Provide the (x, y) coordinate of the cell's center where the given text is located.  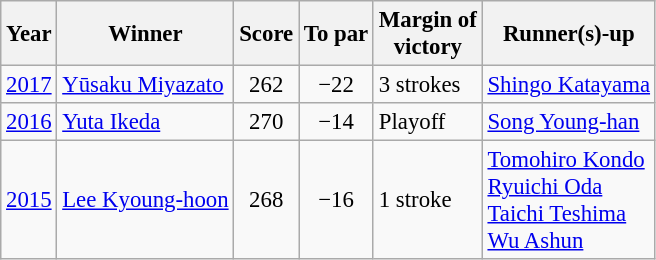
−16 (336, 200)
−22 (336, 85)
Winner (146, 34)
262 (266, 85)
Song Young-han (568, 122)
3 strokes (428, 85)
2017 (29, 85)
Tomohiro Kondo Ryuichi Oda Taichi Teshima Wu Ashun (568, 200)
2016 (29, 122)
Runner(s)-up (568, 34)
−14 (336, 122)
Score (266, 34)
2015 (29, 200)
Year (29, 34)
To par (336, 34)
Yūsaku Miyazato (146, 85)
1 stroke (428, 200)
270 (266, 122)
Margin ofvictory (428, 34)
268 (266, 200)
Lee Kyoung-hoon (146, 200)
Playoff (428, 122)
Yuta Ikeda (146, 122)
Shingo Katayama (568, 85)
